Capture the cell that displays the provided text and extract its [X, Y] central coordinate. 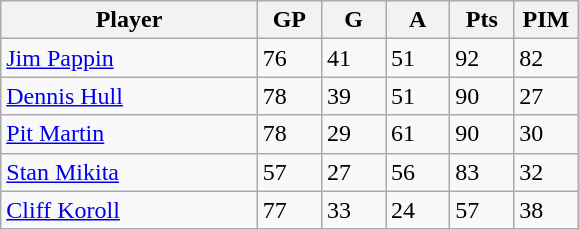
24 [418, 210]
56 [418, 172]
76 [289, 58]
Stan Mikita [130, 172]
83 [482, 172]
PIM [546, 20]
38 [546, 210]
Dennis Hull [130, 96]
41 [353, 58]
39 [353, 96]
92 [482, 58]
82 [546, 58]
Jim Pappin [130, 58]
A [418, 20]
29 [353, 134]
77 [289, 210]
61 [418, 134]
30 [546, 134]
GP [289, 20]
Player [130, 20]
Cliff Koroll [130, 210]
Pit Martin [130, 134]
32 [546, 172]
33 [353, 210]
G [353, 20]
Pts [482, 20]
